Capture the cell that displays the provided text and extract its (X, Y) central coordinate. 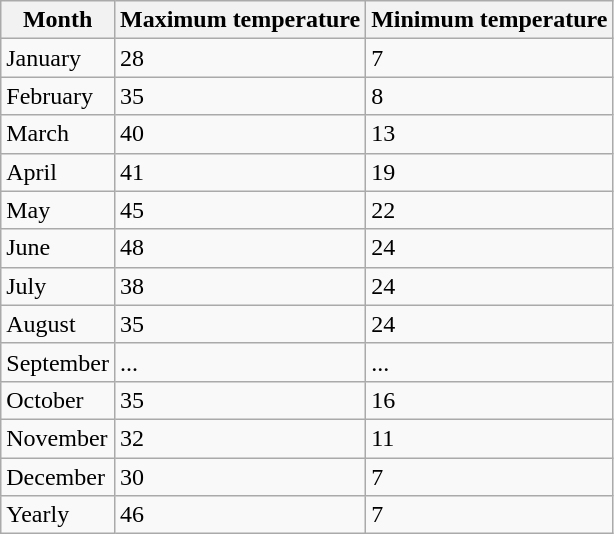
June (58, 248)
32 (240, 438)
30 (240, 477)
38 (240, 286)
19 (490, 172)
40 (240, 134)
28 (240, 58)
11 (490, 438)
8 (490, 96)
41 (240, 172)
July (58, 286)
45 (240, 210)
16 (490, 400)
January (58, 58)
September (58, 362)
February (58, 96)
Maximum temperature (240, 20)
August (58, 324)
Yearly (58, 515)
November (58, 438)
April (58, 172)
Minimum temperature (490, 20)
46 (240, 515)
48 (240, 248)
October (58, 400)
May (58, 210)
Month (58, 20)
March (58, 134)
22 (490, 210)
13 (490, 134)
December (58, 477)
